Return the (x, y) coordinate for the center point of the cell that contains the specified text.  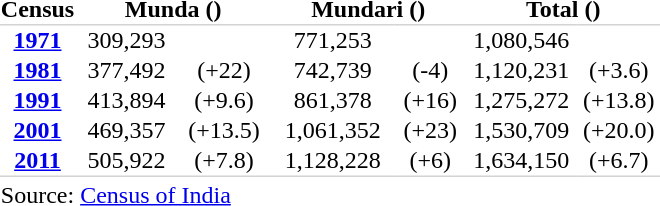
742,739 (333, 71)
861,378 (333, 101)
1,634,150 (522, 162)
771,253 (333, 40)
1,120,231 (522, 71)
505,922 (127, 162)
(+6) (430, 162)
377,492 (127, 71)
309,293 (127, 40)
(+13.5) (224, 131)
(+16) (430, 101)
413,894 (127, 101)
1,275,272 (522, 101)
(+9.6) (224, 101)
1,530,709 (522, 131)
(+23) (430, 131)
(-4) (430, 71)
(+22) (224, 71)
(+7.8) (224, 162)
1,128,228 (333, 162)
1,080,546 (522, 40)
469,357 (127, 131)
1,061,352 (333, 131)
